Identify which cell holds the provided text, then report its (X, Y) central coordinate. 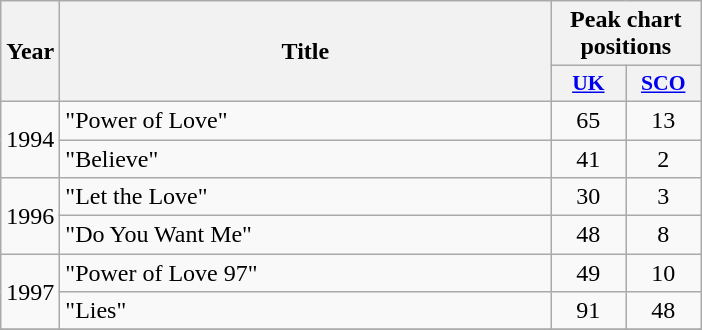
"Lies" (306, 311)
Peak chart positions (626, 34)
"Believe" (306, 159)
UK (588, 84)
13 (664, 120)
8 (664, 235)
"Let the Love" (306, 197)
Year (30, 52)
49 (588, 273)
10 (664, 273)
SCO (664, 84)
"Power of Love" (306, 120)
41 (588, 159)
3 (664, 197)
30 (588, 197)
1997 (30, 292)
65 (588, 120)
1994 (30, 139)
1996 (30, 216)
2 (664, 159)
"Power of Love 97" (306, 273)
91 (588, 311)
"Do You Want Me" (306, 235)
Title (306, 52)
